From the cell containing the given text, extract its center point as (X, Y) coordinate. 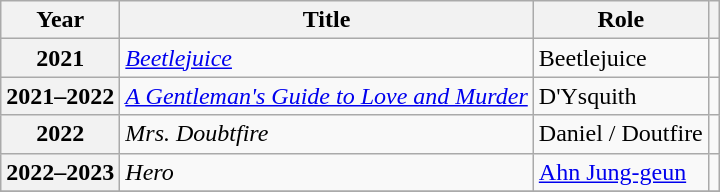
2021 (60, 58)
D'Ysquith (620, 96)
Mrs. Doubtfire (326, 134)
Title (326, 20)
Daniel / Doutfire (620, 134)
Ahn Jung-geun (620, 172)
Year (60, 20)
2022 (60, 134)
A Gentleman's Guide to Love and Murder (326, 96)
Role (620, 20)
Hero (326, 172)
2022–2023 (60, 172)
2021–2022 (60, 96)
